Determine the (x, y) coordinate at the center of the cell enclosing the given text.  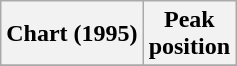
Chart (1995) (72, 34)
Peakposition (189, 34)
